Search for the cell housing the specified text and yield its [X, Y] center coordinate. 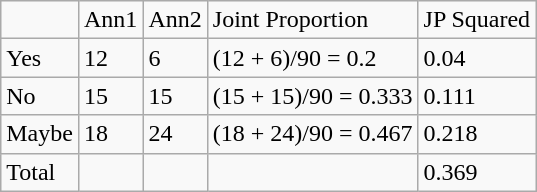
6 [175, 58]
24 [175, 134]
(15 + 15)/90 = 0.333 [312, 96]
(18 + 24)/90 = 0.467 [312, 134]
0.04 [477, 58]
Joint Proportion [312, 20]
0.218 [477, 134]
Ann2 [175, 20]
Ann1 [110, 20]
0.369 [477, 172]
JP Squared [477, 20]
(12 + 6)/90 = 0.2 [312, 58]
18 [110, 134]
Maybe [40, 134]
Yes [40, 58]
0.111 [477, 96]
12 [110, 58]
Total [40, 172]
No [40, 96]
